From the cell containing the given text, extract its center point as (x, y) coordinate. 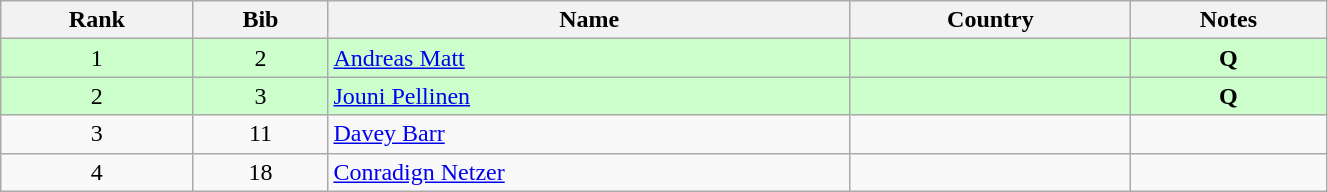
Rank (97, 20)
Conradign Netzer (589, 172)
Notes (1228, 20)
1 (97, 58)
Jouni Pellinen (589, 96)
4 (97, 172)
Country (990, 20)
Name (589, 20)
18 (260, 172)
Andreas Matt (589, 58)
11 (260, 134)
Bib (260, 20)
Davey Barr (589, 134)
